Pinpoint the cell where the given text exists, returning its [X, Y] midpoint coordinate. 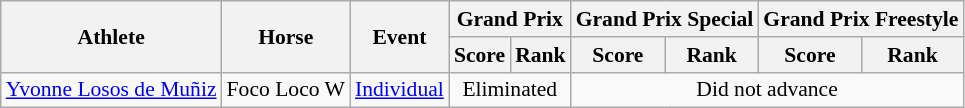
Eliminated [510, 90]
Yvonne Losos de Muñiz [112, 90]
Individual [400, 90]
Grand Prix Freestyle [860, 19]
Grand Prix [510, 19]
Foco Loco W [286, 90]
Horse [286, 36]
Athlete [112, 36]
Event [400, 36]
Grand Prix Special [665, 19]
Did not advance [768, 90]
